Provide the (x, y) coordinate of the cell's center where the given text is located.  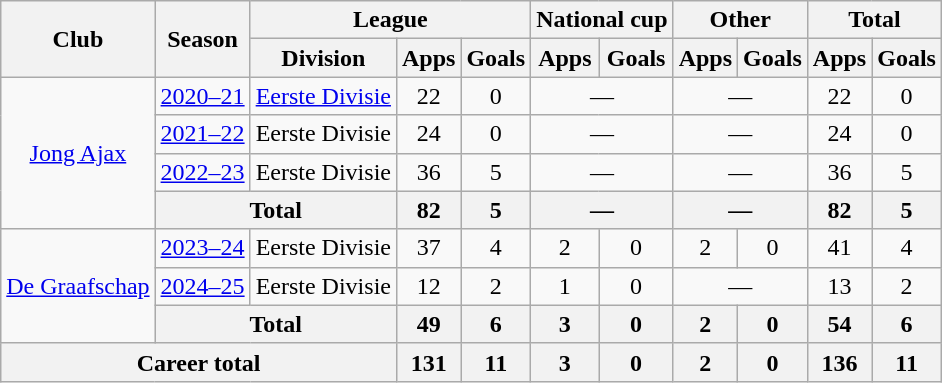
131 (428, 362)
League (390, 20)
1 (565, 286)
13 (839, 286)
37 (428, 248)
12 (428, 286)
Division (323, 58)
2020–21 (202, 96)
2024–25 (202, 286)
Season (202, 39)
54 (839, 324)
136 (839, 362)
Club (78, 39)
Career total (199, 362)
49 (428, 324)
De Graafschap (78, 286)
2023–24 (202, 248)
41 (839, 248)
2021–22 (202, 134)
Jong Ajax (78, 153)
Other (740, 20)
2022–23 (202, 172)
National cup (602, 20)
